Capture the cell that displays the provided text and extract its [X, Y] central coordinate. 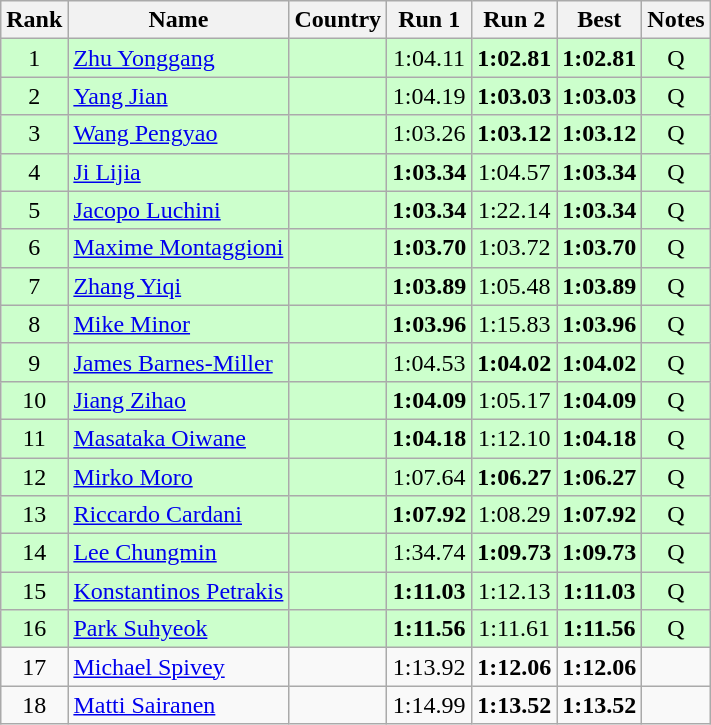
Masataka Oiwane [178, 438]
Notes [676, 20]
1:05.48 [514, 286]
Best [600, 20]
Jiang Zihao [178, 400]
10 [34, 400]
1:08.29 [514, 515]
Name [178, 20]
15 [34, 591]
1:05.17 [514, 400]
Ji Lijia [178, 172]
17 [34, 667]
8 [34, 324]
1:03.26 [430, 134]
Riccardo Cardani [178, 515]
6 [34, 248]
7 [34, 286]
Zhu Yonggang [178, 58]
1 [34, 58]
James Barnes-Miller [178, 362]
Zhang Yiqi [178, 286]
1:04.11 [430, 58]
2 [34, 96]
1:13.92 [430, 667]
Wang Pengyao [178, 134]
18 [34, 705]
Michael Spivey [178, 667]
1:12.10 [514, 438]
Rank [34, 20]
Mike Minor [178, 324]
Matti Sairanen [178, 705]
14 [34, 553]
1:12.13 [514, 591]
Run 2 [514, 20]
4 [34, 172]
1:34.74 [430, 553]
Park Suhyeok [178, 629]
1:22.14 [514, 210]
16 [34, 629]
Country [338, 20]
Konstantinos Petrakis [178, 591]
1:07.64 [430, 477]
1:03.72 [514, 248]
13 [34, 515]
Run 1 [430, 20]
Mirko Moro [178, 477]
Jacopo Luchini [178, 210]
1:11.61 [514, 629]
Yang Jian [178, 96]
Lee Chungmin [178, 553]
1:04.19 [430, 96]
3 [34, 134]
12 [34, 477]
1:04.53 [430, 362]
5 [34, 210]
Maxime Montaggioni [178, 248]
1:15.83 [514, 324]
1:04.57 [514, 172]
9 [34, 362]
1:14.99 [430, 705]
11 [34, 438]
